Find where the given text appears and provide that cell's center as [X, Y] coordinate. 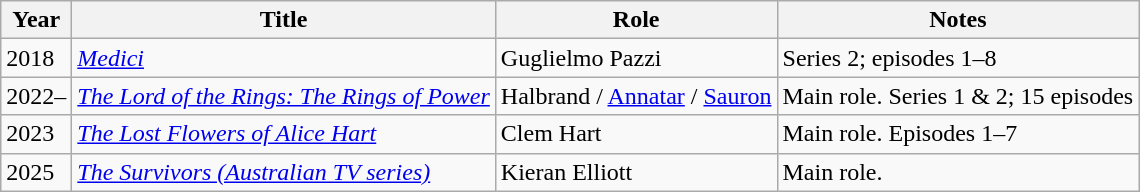
2023 [36, 134]
The Survivors (Australian TV series) [284, 172]
Series 2; episodes 1–8 [958, 58]
The Lost Flowers of Alice Hart [284, 134]
2018 [36, 58]
Main role. Episodes 1–7 [958, 134]
Year [36, 20]
2022– [36, 96]
Clem Hart [636, 134]
Guglielmo Pazzi [636, 58]
Title [284, 20]
Role [636, 20]
Main role. [958, 172]
Halbrand / Annatar / Sauron [636, 96]
Medici [284, 58]
Main role. Series 1 & 2; 15 episodes [958, 96]
The Lord of the Rings: The Rings of Power [284, 96]
Notes [958, 20]
2025 [36, 172]
Kieran Elliott [636, 172]
